Determine the [x, y] coordinate at the center of the cell enclosing the given text.  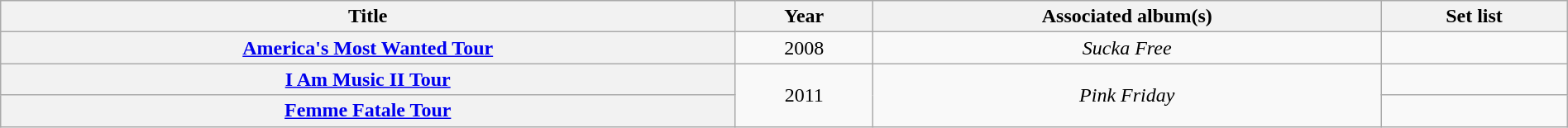
Sucka Free [1127, 48]
Set list [1475, 17]
Associated album(s) [1127, 17]
2008 [804, 48]
Pink Friday [1127, 95]
Title [368, 17]
Femme Fatale Tour [368, 111]
Year [804, 17]
2011 [804, 95]
I Am Music II Tour [368, 79]
America's Most Wanted Tour [368, 48]
